Locate the cell with the specified text and output its [x, y] center coordinate. 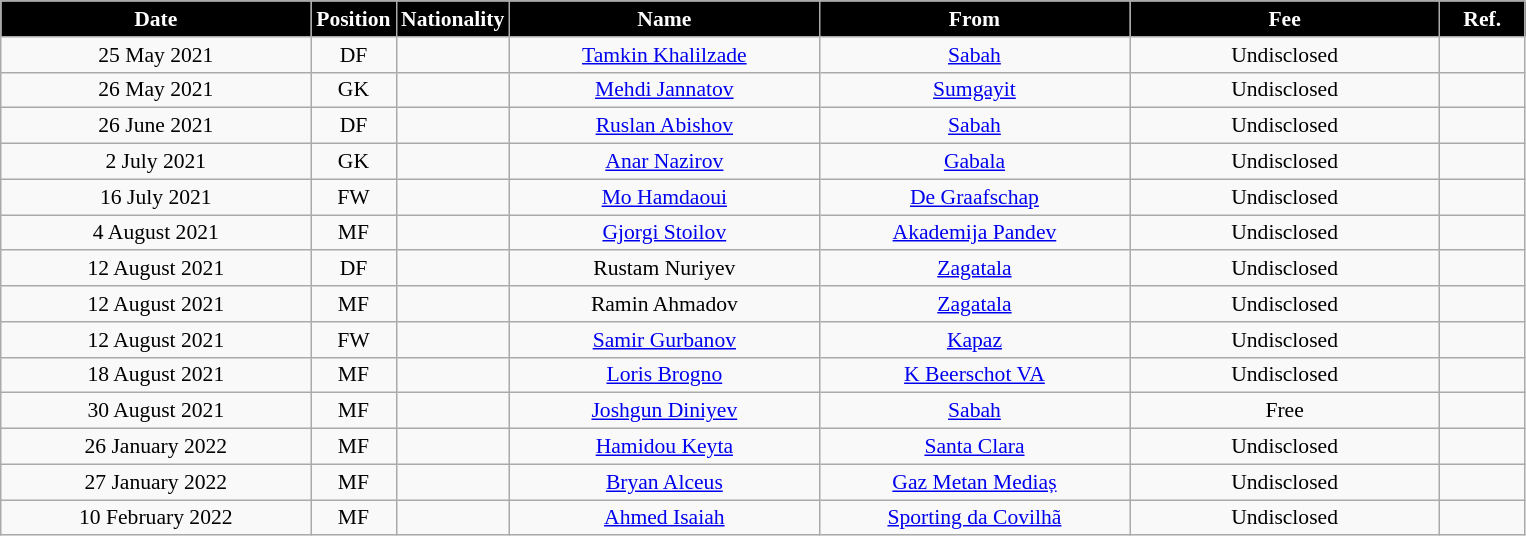
De Graafschap [974, 197]
Date [156, 19]
Kapaz [974, 340]
Ref. [1482, 19]
Mo Hamdaoui [664, 197]
Bryan Alceus [664, 482]
Sumgayit [974, 90]
Samir Gurbanov [664, 340]
Fee [1285, 19]
From [974, 19]
Ruslan Abishov [664, 126]
Tamkin Khalilzade [664, 55]
K Beerschot VA [974, 375]
Akademija Pandev [974, 233]
Santa Clara [974, 447]
Loris Brogno [664, 375]
25 May 2021 [156, 55]
Mehdi Jannatov [664, 90]
Hamidou Keyta [664, 447]
Rustam Nuriyev [664, 269]
10 February 2022 [156, 518]
Position [354, 19]
Gabala [974, 162]
2 July 2021 [156, 162]
4 August 2021 [156, 233]
18 August 2021 [156, 375]
Anar Nazirov [664, 162]
Sporting da Covilhã [974, 518]
30 August 2021 [156, 411]
Gjorgi Stoilov [664, 233]
26 January 2022 [156, 447]
Ramin Ahmadov [664, 304]
Ahmed Isaiah [664, 518]
26 June 2021 [156, 126]
Free [1285, 411]
26 May 2021 [156, 90]
Nationality [452, 19]
Name [664, 19]
16 July 2021 [156, 197]
Gaz Metan Mediaș [974, 482]
Joshgun Diniyev [664, 411]
27 January 2022 [156, 482]
